Capture the cell that displays the provided text and extract its (x, y) central coordinate. 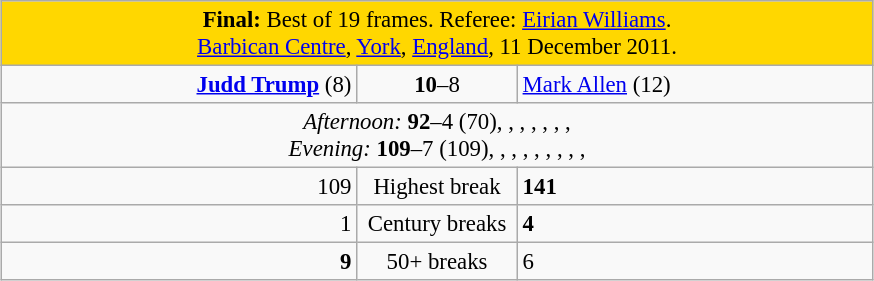
Judd Trump (8) (179, 85)
Final: Best of 19 frames. Referee: Eirian Williams.Barbican Centre, York, England, 11 December 2011. (437, 34)
6 (695, 262)
Century breaks (438, 224)
4 (695, 224)
10–8 (438, 85)
50+ breaks (438, 262)
Highest break (438, 187)
141 (695, 187)
1 (179, 224)
Afternoon: 92–4 (70), , , , , , , Evening: 109–7 (109), , , , , , , , , (437, 136)
9 (179, 262)
Mark Allen (12) (695, 85)
109 (179, 187)
